Return (X, Y) of the center of cell containing provided text 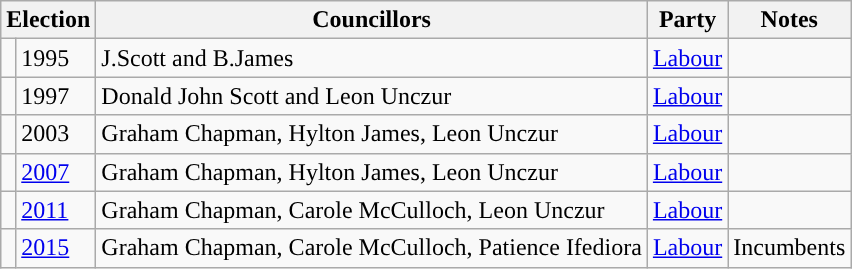
Graham Chapman, Carole McCulloch, Leon Unczur (372, 210)
Notes (790, 20)
Incumbents (790, 248)
Councillors (372, 20)
1995 (56, 58)
2011 (56, 210)
Graham Chapman, Carole McCulloch, Patience Ifediora (372, 248)
Party (687, 20)
2015 (56, 248)
Election (48, 20)
2007 (56, 172)
J.Scott and B.James (372, 58)
Donald John Scott and Leon Unczur (372, 96)
2003 (56, 134)
1997 (56, 96)
